Return [X, Y] of the center of cell containing provided text 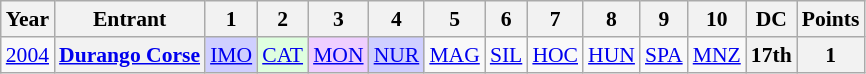
17th [772, 55]
NUR [397, 55]
IMO [231, 55]
CAT [282, 55]
3 [338, 19]
8 [612, 19]
MON [338, 55]
HUN [612, 55]
Entrant [130, 19]
6 [506, 19]
Durango Corse [130, 55]
SPA [664, 55]
10 [717, 19]
2 [282, 19]
5 [454, 19]
HOC [555, 55]
Year [28, 19]
2004 [28, 55]
MNZ [717, 55]
4 [397, 19]
SIL [506, 55]
7 [555, 19]
9 [664, 19]
MAG [454, 55]
Points [831, 19]
DC [772, 19]
